Capture the cell that displays the provided text and extract its [X, Y] central coordinate. 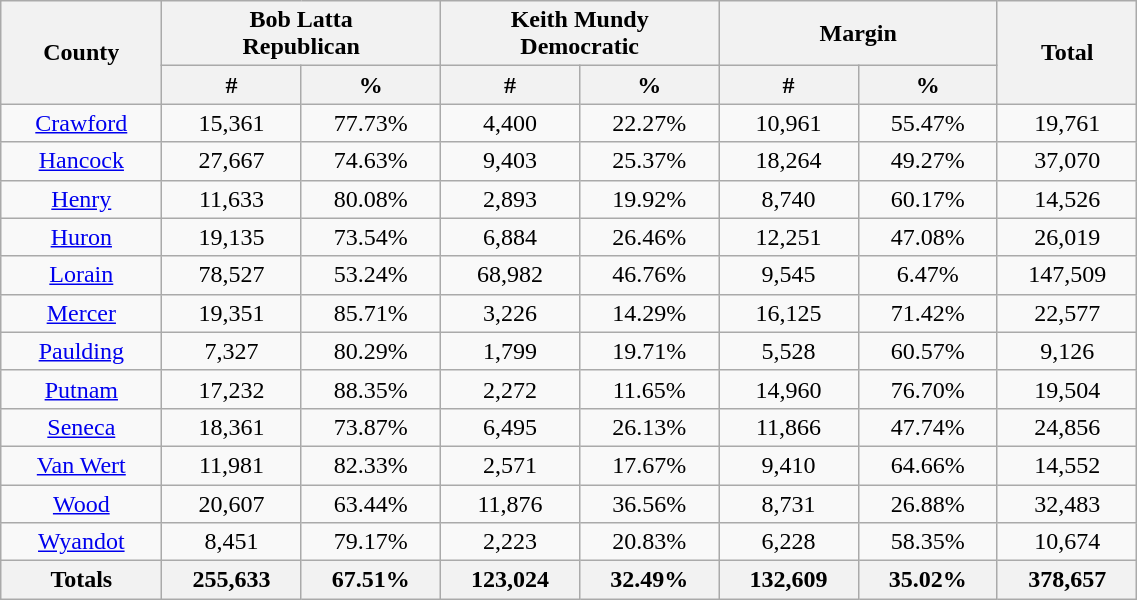
74.63% [370, 161]
14.29% [650, 313]
53.24% [370, 275]
Huron [82, 237]
32,483 [1066, 503]
24,856 [1066, 427]
26.46% [650, 237]
19,135 [232, 237]
8,451 [232, 542]
19,351 [232, 313]
19,761 [1066, 123]
11,981 [232, 465]
47.74% [928, 427]
80.29% [370, 351]
68,982 [510, 275]
76.70% [928, 389]
22,577 [1066, 313]
16,125 [788, 313]
10,961 [788, 123]
Lorain [82, 275]
Keith MundyDemocratic [580, 34]
26.13% [650, 427]
147,509 [1066, 275]
37,070 [1066, 161]
Mercer [82, 313]
22.27% [650, 123]
11,866 [788, 427]
Wood [82, 503]
123,024 [510, 580]
6,495 [510, 427]
14,526 [1066, 199]
2,893 [510, 199]
27,667 [232, 161]
25.37% [650, 161]
9,410 [788, 465]
Van Wert [82, 465]
378,657 [1066, 580]
Henry [82, 199]
6.47% [928, 275]
9,126 [1066, 351]
80.08% [370, 199]
17,232 [232, 389]
85.71% [370, 313]
18,264 [788, 161]
60.17% [928, 199]
19,504 [1066, 389]
132,609 [788, 580]
County [82, 52]
2,571 [510, 465]
Wyandot [82, 542]
15,361 [232, 123]
7,327 [232, 351]
73.87% [370, 427]
Putnam [82, 389]
82.33% [370, 465]
17.67% [650, 465]
77.73% [370, 123]
26,019 [1066, 237]
3,226 [510, 313]
10,674 [1066, 542]
73.54% [370, 237]
Paulding [82, 351]
Hancock [82, 161]
Totals [82, 580]
Crawford [82, 123]
47.08% [928, 237]
36.56% [650, 503]
Margin [858, 34]
20,607 [232, 503]
88.35% [370, 389]
Total [1066, 52]
19.71% [650, 351]
4,400 [510, 123]
63.44% [370, 503]
1,799 [510, 351]
58.35% [928, 542]
19.92% [650, 199]
11,876 [510, 503]
35.02% [928, 580]
Bob LattaRepublican [302, 34]
20.83% [650, 542]
67.51% [370, 580]
14,960 [788, 389]
11.65% [650, 389]
9,545 [788, 275]
49.27% [928, 161]
2,272 [510, 389]
55.47% [928, 123]
64.66% [928, 465]
8,731 [788, 503]
6,228 [788, 542]
2,223 [510, 542]
12,251 [788, 237]
5,528 [788, 351]
32.49% [650, 580]
60.57% [928, 351]
6,884 [510, 237]
71.42% [928, 313]
8,740 [788, 199]
14,552 [1066, 465]
11,633 [232, 199]
26.88% [928, 503]
Seneca [82, 427]
79.17% [370, 542]
78,527 [232, 275]
46.76% [650, 275]
18,361 [232, 427]
9,403 [510, 161]
255,633 [232, 580]
